Identify which cell holds the provided text, then report its [x, y] central coordinate. 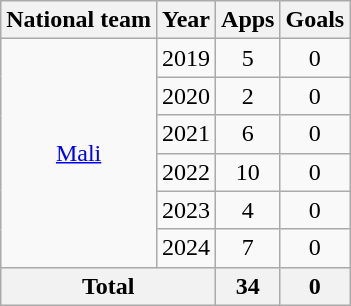
7 [248, 248]
National team [79, 20]
Mali [79, 153]
2022 [186, 172]
Apps [248, 20]
2024 [186, 248]
5 [248, 58]
Goals [315, 20]
10 [248, 172]
2020 [186, 96]
Year [186, 20]
4 [248, 210]
Total [108, 286]
2021 [186, 134]
6 [248, 134]
2023 [186, 210]
2019 [186, 58]
2 [248, 96]
34 [248, 286]
